Locate the cell with the specified text and output its [X, Y] center coordinate. 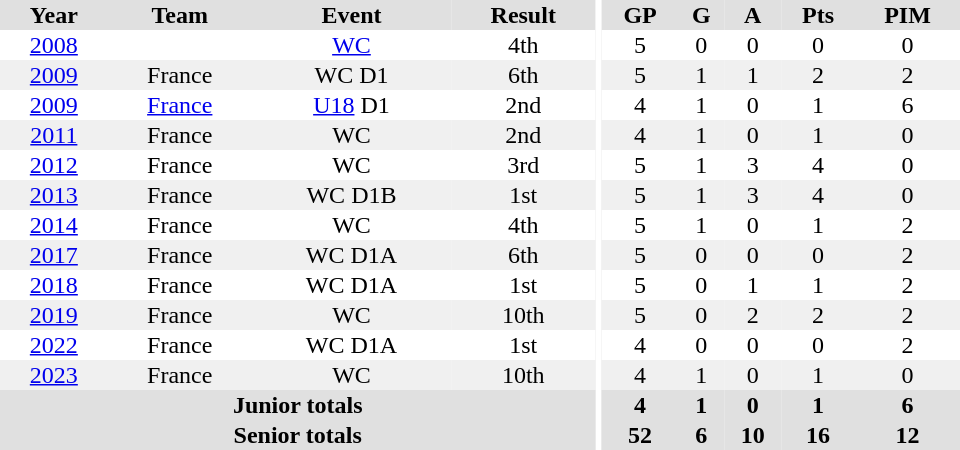
12 [908, 435]
2022 [54, 345]
2018 [54, 285]
2019 [54, 315]
Pts [818, 15]
3rd [523, 165]
2023 [54, 375]
Junior totals [298, 405]
2014 [54, 225]
Result [523, 15]
U18 D1 [352, 105]
2017 [54, 255]
2012 [54, 165]
PIM [908, 15]
2008 [54, 45]
WC D1B [352, 195]
Senior totals [298, 435]
GP [640, 15]
Year [54, 15]
16 [818, 435]
Event [352, 15]
10 [752, 435]
A [752, 15]
WC D1 [352, 75]
2011 [54, 135]
52 [640, 435]
G [701, 15]
2013 [54, 195]
Team [180, 15]
